Provide the (X, Y) coordinate of the cell's center where the given text is located.  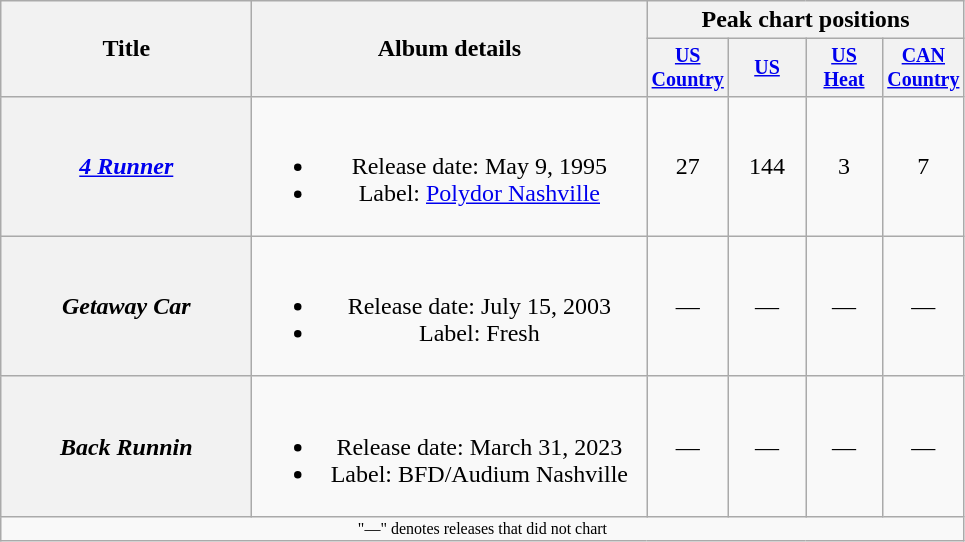
"—" denotes releases that did not chart (482, 528)
Getaway Car (126, 306)
Peak chart positions (806, 20)
US (768, 68)
27 (688, 166)
US Country (688, 68)
3 (844, 166)
Release date: March 31, 2023Label: BFD/Audium Nashville (450, 446)
Album details (450, 49)
US Heat (844, 68)
Back Runnin (126, 446)
4 Runner (126, 166)
7 (923, 166)
144 (768, 166)
CAN Country (923, 68)
Release date: July 15, 2003Label: Fresh (450, 306)
Release date: May 9, 1995Label: Polydor Nashville (450, 166)
Title (126, 49)
